For the text-containing cell, return its midpoint in [x, y] coordinate format. 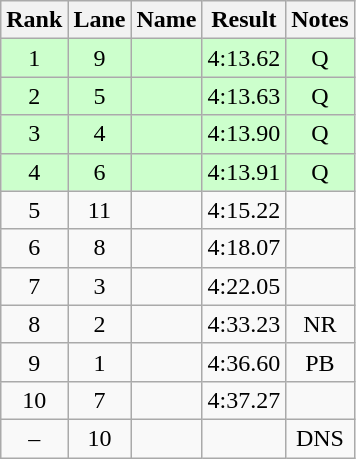
Lane [100, 20]
– [34, 438]
4:15.22 [244, 210]
Name [166, 20]
Notes [320, 20]
4:36.60 [244, 362]
4:13.91 [244, 172]
4:13.90 [244, 134]
4:13.62 [244, 58]
Rank [34, 20]
4:22.05 [244, 286]
DNS [320, 438]
11 [100, 210]
4:13.63 [244, 96]
Result [244, 20]
4:37.27 [244, 400]
NR [320, 324]
4:33.23 [244, 324]
PB [320, 362]
4:18.07 [244, 248]
